Extract the [x, y] coordinate from the center of the cell holding the provided text.  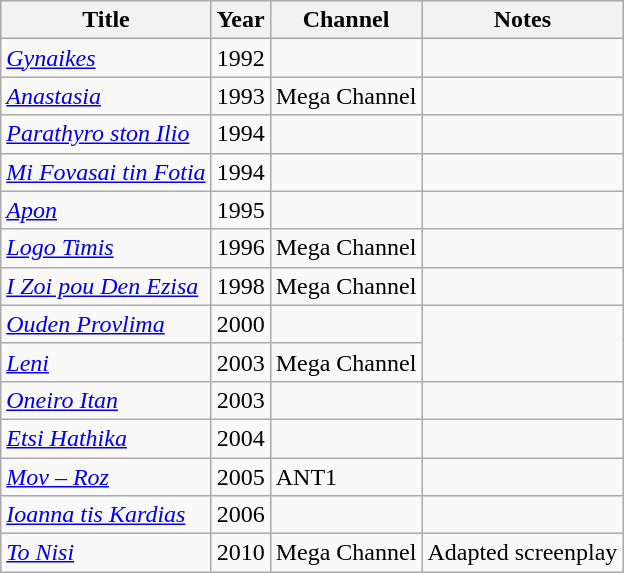
Anastasia [106, 96]
2000 [240, 324]
2004 [240, 438]
Mi Fovasai tin Fotia [106, 172]
Ouden Provlima [106, 324]
1993 [240, 96]
ANT1 [346, 477]
Etsi Hathika [106, 438]
Year [240, 20]
Adapted screenplay [522, 553]
1996 [240, 248]
Leni [106, 362]
Parathyro ston Ilio [106, 134]
I Zoi pou Den Ezisa [106, 286]
To Nisi [106, 553]
Channel [346, 20]
Oneiro Itan [106, 400]
Ioanna tis Kardias [106, 515]
Gynaikes [106, 58]
2006 [240, 515]
2005 [240, 477]
Apon [106, 210]
1995 [240, 210]
1992 [240, 58]
2010 [240, 553]
Logo Timis [106, 248]
Title [106, 20]
1998 [240, 286]
Notes [522, 20]
Mov – Roz [106, 477]
